Identify which cell holds the provided text, then report its (X, Y) central coordinate. 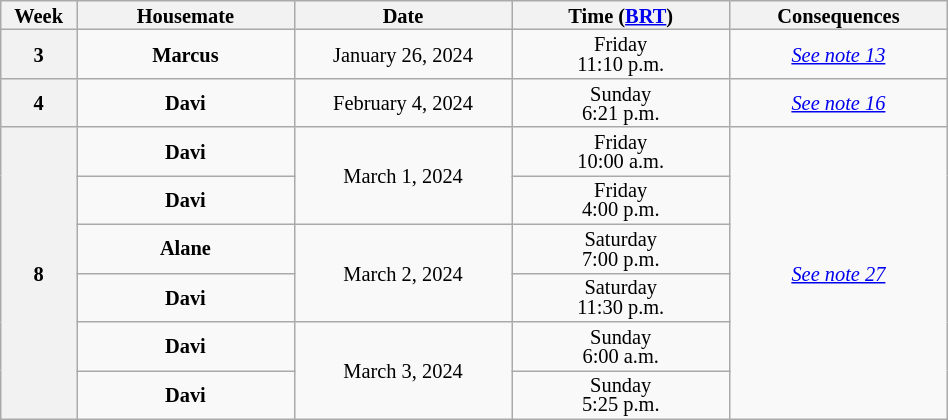
March 3, 2024 (403, 370)
See note 13 (839, 54)
Time (BRT) (621, 14)
Saturday7:00 p.m. (621, 248)
4 (39, 102)
Friday10:00 a.m. (621, 152)
March 1, 2024 (403, 176)
Saturday11:30 p.m. (621, 298)
March 2, 2024 (403, 272)
Alane (186, 248)
January 26, 2024 (403, 54)
8 (39, 273)
See note 16 (839, 102)
February 4, 2024 (403, 102)
3 (39, 54)
Sunday5:25 p.m. (621, 394)
See note 27 (839, 273)
Consequences (839, 14)
Date (403, 14)
Sunday6:00 a.m. (621, 346)
Marcus (186, 54)
Sunday6:21 p.m. (621, 102)
Friday4:00 p.m. (621, 200)
Friday11:10 p.m. (621, 54)
Housemate (186, 14)
Week (39, 14)
